Determine the [x, y] coordinate at the center of the cell enclosing the given text.  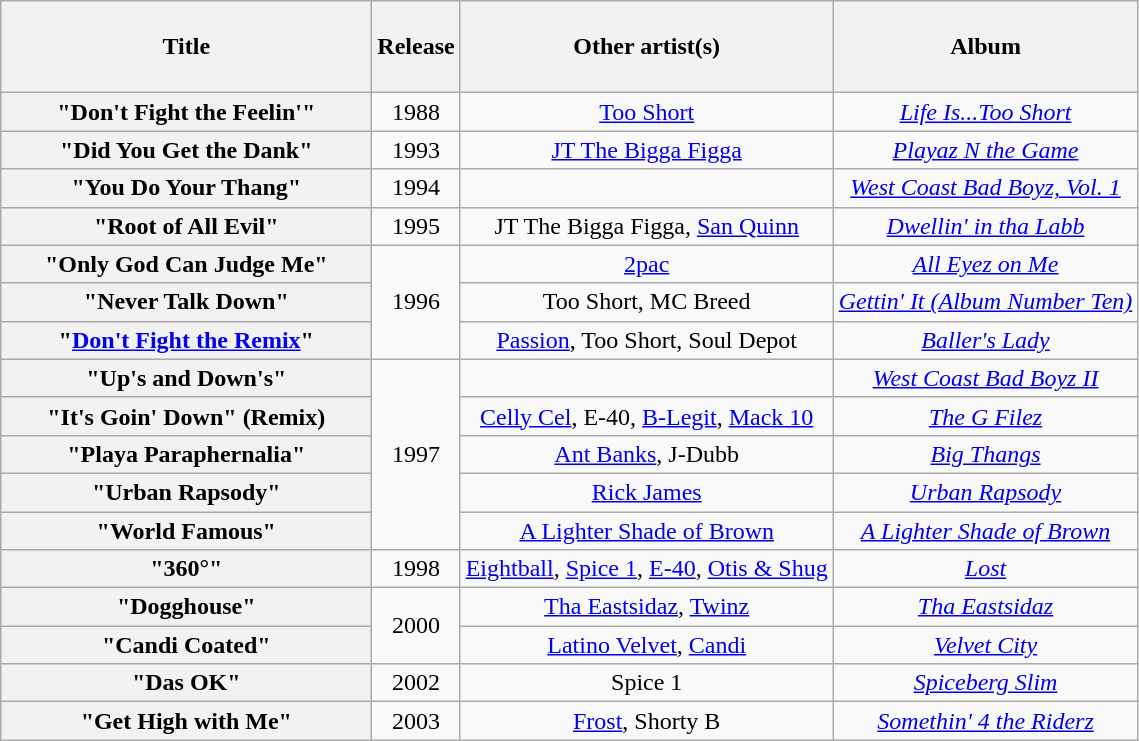
1997 [416, 454]
Life Is...Too Short [986, 112]
Big Thangs [986, 454]
"Playa Paraphernalia" [186, 454]
Release [416, 47]
1995 [416, 226]
Somethin' 4 the Riderz [986, 721]
Playaz N the Game [986, 150]
"Don't Fight the Feelin'" [186, 112]
Spiceberg Slim [986, 683]
Ant Banks, J-Dubb [646, 454]
Tha Eastsidaz, Twinz [646, 607]
1994 [416, 188]
"Did You Get the Dank" [186, 150]
"360°" [186, 569]
Rick James [646, 492]
2002 [416, 683]
Too Short, MC Breed [646, 302]
2003 [416, 721]
Frost, Shorty B [646, 721]
Tha Eastsidaz [986, 607]
Dwellin' in tha Labb [986, 226]
Urban Rapsody [986, 492]
JT The Bigga Figga [646, 150]
2pac [646, 264]
1996 [416, 302]
"Das OK" [186, 683]
"Don't Fight the Remix" [186, 340]
1993 [416, 150]
JT The Bigga Figga, San Quinn [646, 226]
"It's Goin' Down" (Remix) [186, 416]
Lost [986, 569]
West Coast Bad Boyz, Vol. 1 [986, 188]
Too Short [646, 112]
"Urban Rapsody" [186, 492]
1988 [416, 112]
All Eyez on Me [986, 264]
West Coast Bad Boyz II [986, 378]
The G Filez [986, 416]
Passion, Too Short, Soul Depot [646, 340]
"World Famous" [186, 531]
Title [186, 47]
Eightball, Spice 1, E-40, Otis & Shug [646, 569]
Album [986, 47]
"Only God Can Judge Me" [186, 264]
Other artist(s) [646, 47]
"Get High with Me" [186, 721]
Velvet City [986, 645]
Baller's Lady [986, 340]
Latino Velvet, Candi [646, 645]
Gettin' It (Album Number Ten) [986, 302]
"Root of All Evil" [186, 226]
2000 [416, 626]
Celly Cel, E-40, B-Legit, Mack 10 [646, 416]
"Dogghouse" [186, 607]
"Candi Coated" [186, 645]
Spice 1 [646, 683]
"Up's and Down's" [186, 378]
1998 [416, 569]
"Never Talk Down" [186, 302]
"You Do Your Thang" [186, 188]
